Identify which cell holds the provided text, then report its (x, y) central coordinate. 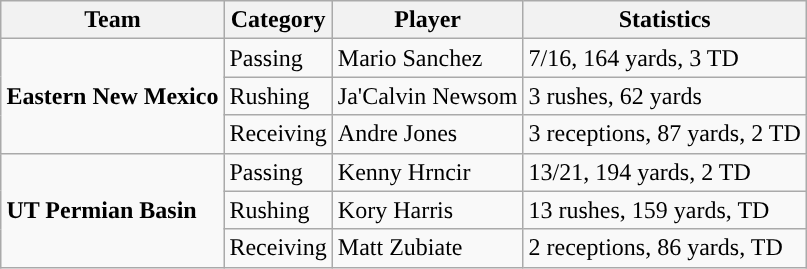
Mario Sanchez (428, 58)
Category (278, 20)
7/16, 164 yards, 3 TD (664, 58)
Team (112, 20)
UT Permian Basin (112, 210)
13/21, 194 yards, 2 TD (664, 172)
13 rushes, 159 yards, TD (664, 210)
Andre Jones (428, 134)
Matt Zubiate (428, 248)
Ja'Calvin Newsom (428, 96)
Eastern New Mexico (112, 96)
Kory Harris (428, 210)
Player (428, 20)
3 rushes, 62 yards (664, 96)
Kenny Hrncir (428, 172)
2 receptions, 86 yards, TD (664, 248)
Statistics (664, 20)
3 receptions, 87 yards, 2 TD (664, 134)
